Return the [x, y] coordinate for the center point of the cell that contains the specified text.  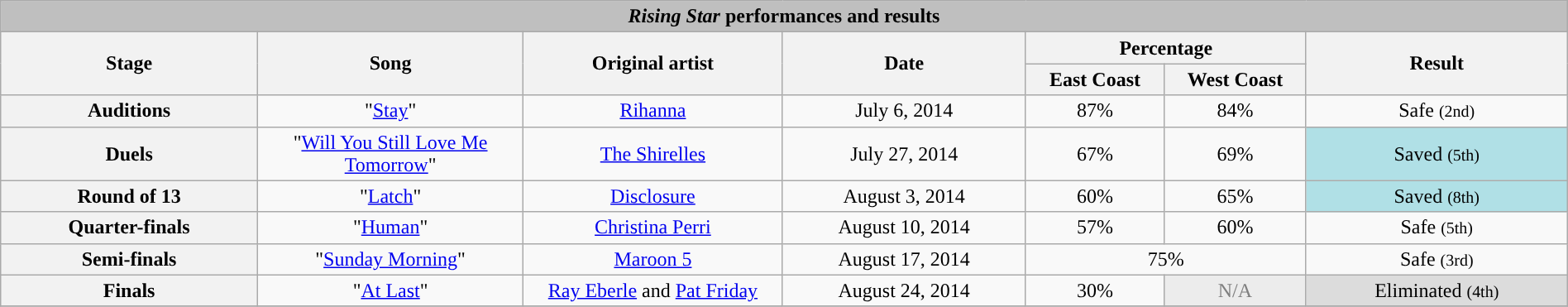
Original artist [653, 64]
Safe (2nd) [1437, 111]
65% [1236, 196]
Percentage [1166, 48]
Semi-finals [129, 259]
Disclosure [653, 196]
"Sunday Morning" [390, 259]
Song [390, 64]
"Will You Still Love Me Tomorrow" [390, 154]
Safe (5th) [1437, 228]
"At Last" [390, 290]
Eliminated (4th) [1437, 290]
August 3, 2014 [904, 196]
August 24, 2014 [904, 290]
Rihanna [653, 111]
Saved (8th) [1437, 196]
67% [1095, 154]
July 27, 2014 [904, 154]
Rising Star performances and results [784, 17]
30% [1095, 290]
East Coast [1095, 79]
87% [1095, 111]
August 17, 2014 [904, 259]
84% [1236, 111]
Round of 13 [129, 196]
Auditions [129, 111]
N/A [1236, 290]
The Shirelles [653, 154]
75% [1166, 259]
Result [1437, 64]
"Human" [390, 228]
Finals [129, 290]
"Stay" [390, 111]
August 10, 2014 [904, 228]
Quarter-finals [129, 228]
Date [904, 64]
West Coast [1236, 79]
July 6, 2014 [904, 111]
Stage [129, 64]
Ray Eberle and Pat Friday [653, 290]
"Latch" [390, 196]
57% [1095, 228]
Safe (3rd) [1437, 259]
69% [1236, 154]
Duels [129, 154]
Maroon 5 [653, 259]
Saved (5th) [1437, 154]
Christina Perri [653, 228]
